Find where the given text appears and provide that cell's center as [X, Y] coordinate. 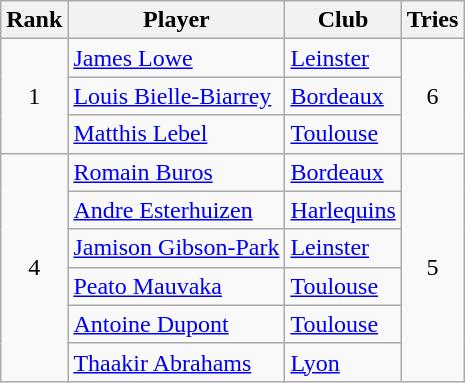
Antoine Dupont [176, 324]
Louis Bielle-Biarrey [176, 96]
Rank [34, 20]
1 [34, 96]
Club [343, 20]
Andre Esterhuizen [176, 210]
4 [34, 267]
James Lowe [176, 58]
6 [432, 96]
Lyon [343, 362]
5 [432, 267]
Thaakir Abrahams [176, 362]
Jamison Gibson-Park [176, 248]
Peato Mauvaka [176, 286]
Tries [432, 20]
Harlequins [343, 210]
Matthis Lebel [176, 134]
Player [176, 20]
Romain Buros [176, 172]
